Locate the cell with the specified text and output its (x, y) center coordinate. 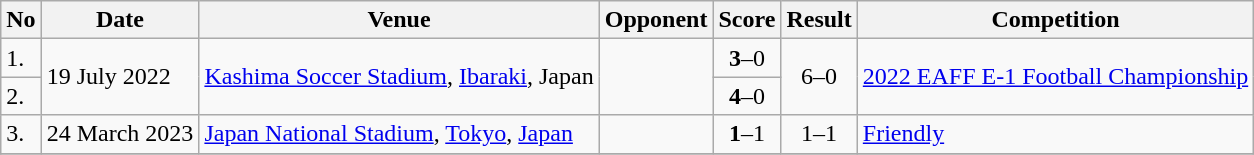
Kashima Soccer Stadium, Ibaraki, Japan (399, 77)
No (21, 20)
Venue (399, 20)
Friendly (1055, 134)
Score (747, 20)
Opponent (656, 20)
3–0 (747, 58)
19 July 2022 (120, 77)
2. (21, 96)
Japan National Stadium, Tokyo, Japan (399, 134)
4–0 (747, 96)
3. (21, 134)
6–0 (819, 77)
Competition (1055, 20)
Date (120, 20)
Result (819, 20)
1. (21, 58)
24 March 2023 (120, 134)
2022 EAFF E-1 Football Championship (1055, 77)
